Return the [x, y] coordinate for the center point of the cell that contains the specified text.  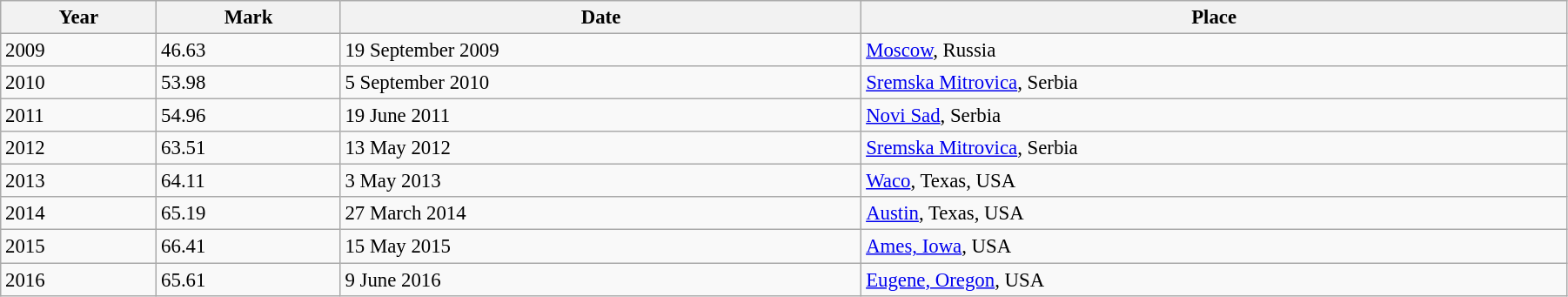
15 May 2015 [600, 246]
Novi Sad, Serbia [1215, 116]
65.19 [249, 213]
13 May 2012 [600, 148]
Moscow, Russia [1215, 51]
66.41 [249, 246]
2009 [78, 51]
2014 [78, 213]
46.63 [249, 51]
27 March 2014 [600, 213]
19 June 2011 [600, 116]
64.11 [249, 181]
2011 [78, 116]
5 September 2010 [600, 83]
Eugene, Oregon, USA [1215, 280]
Year [78, 17]
63.51 [249, 148]
Ames, Iowa, USA [1215, 246]
54.96 [249, 116]
53.98 [249, 83]
2015 [78, 246]
2013 [78, 181]
9 June 2016 [600, 280]
Waco, Texas, USA [1215, 181]
2016 [78, 280]
65.61 [249, 280]
2012 [78, 148]
19 September 2009 [600, 51]
Place [1215, 17]
2010 [78, 83]
Date [600, 17]
3 May 2013 [600, 181]
Mark [249, 17]
Austin, Texas, USA [1215, 213]
